Detect which cell encompasses the target text, then output its (X, Y) center coordinate. 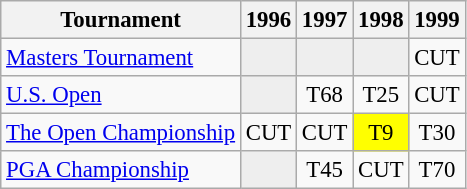
T70 (437, 170)
Masters Tournament (121, 58)
1997 (325, 20)
1996 (268, 20)
U.S. Open (121, 95)
1999 (437, 20)
T25 (381, 95)
T45 (325, 170)
The Open Championship (121, 133)
T68 (325, 95)
PGA Championship (121, 170)
T30 (437, 133)
Tournament (121, 20)
1998 (381, 20)
T9 (381, 133)
